Detect which cell encompasses the target text, then output its [X, Y] center coordinate. 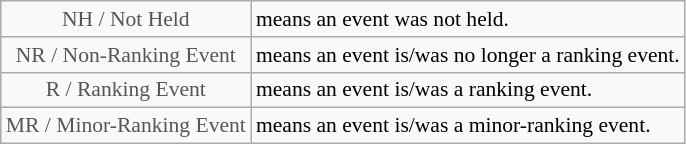
means an event is/was a minor-ranking event. [468, 126]
NH / Not Held [126, 19]
MR / Minor-Ranking Event [126, 126]
means an event is/was no longer a ranking event. [468, 55]
R / Ranking Event [126, 90]
means an event is/was a ranking event. [468, 90]
NR / Non-Ranking Event [126, 55]
means an event was not held. [468, 19]
